Detect which cell encompasses the target text, then output its [x, y] center coordinate. 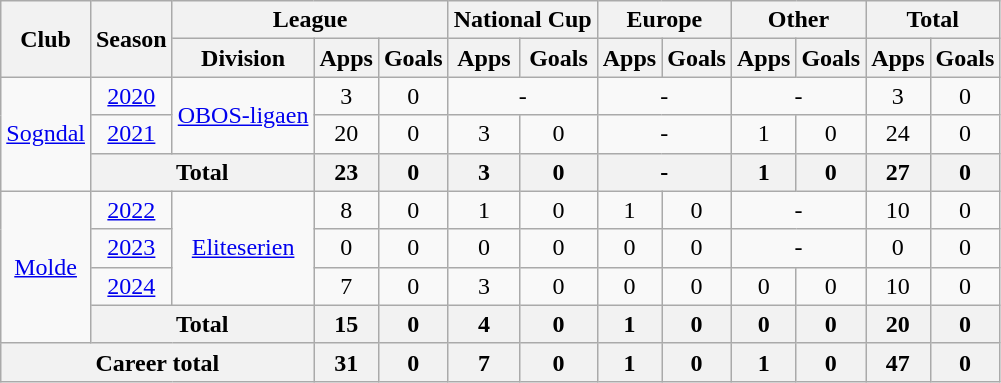
OBOS-ligaen [243, 115]
Career total [158, 362]
24 [898, 134]
47 [898, 362]
31 [346, 362]
2021 [131, 134]
27 [898, 172]
2022 [131, 210]
15 [346, 324]
National Cup [522, 20]
League [310, 20]
Season [131, 39]
2023 [131, 248]
Molde [46, 267]
Other [798, 20]
Eliteserien [243, 248]
23 [346, 172]
4 [484, 324]
2024 [131, 286]
2020 [131, 96]
8 [346, 210]
Sogndal [46, 134]
Europe [664, 20]
Club [46, 39]
Division [243, 58]
